Locate the cell with the specified text and output its [x, y] center coordinate. 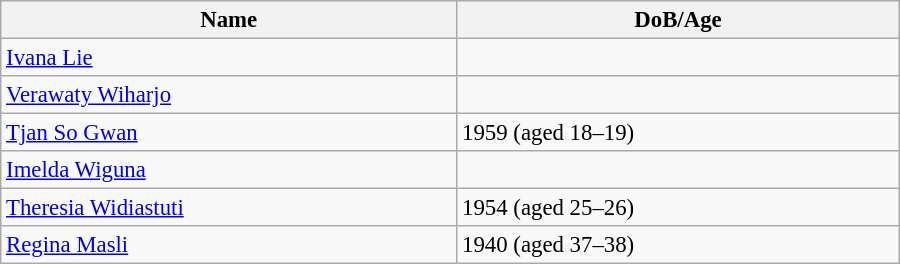
Ivana Lie [229, 58]
Tjan So Gwan [229, 133]
Theresia Widiastuti [229, 208]
Verawaty Wiharjo [229, 95]
Imelda Wiguna [229, 170]
Regina Masli [229, 245]
1959 (aged 18–19) [678, 133]
1940 (aged 37–38) [678, 245]
Name [229, 20]
1954 (aged 25–26) [678, 208]
DoB/Age [678, 20]
